Identify which cell holds the provided text, then report its (X, Y) central coordinate. 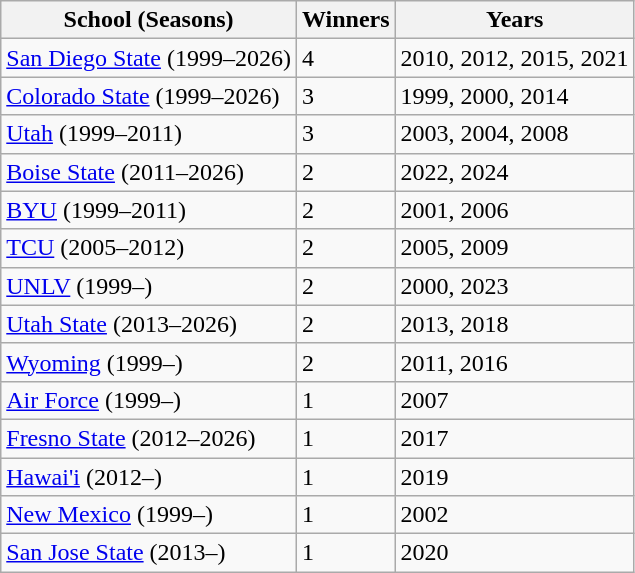
2011, 2016 (514, 362)
2005, 2009 (514, 248)
Hawai'i (2012–) (149, 477)
Wyoming (1999–) (149, 362)
2013, 2018 (514, 324)
UNLV (1999–) (149, 286)
New Mexico (1999–) (149, 515)
Years (514, 20)
Colorado State (1999–2026) (149, 96)
4 (346, 58)
Boise State (2011–2026) (149, 172)
2022, 2024 (514, 172)
BYU (1999–2011) (149, 210)
TCU (2005–2012) (149, 248)
2001, 2006 (514, 210)
2002 (514, 515)
2000, 2023 (514, 286)
2020 (514, 553)
School (Seasons) (149, 20)
Utah (1999–2011) (149, 134)
Winners (346, 20)
Air Force (1999–) (149, 400)
San Jose State (2013–) (149, 553)
Fresno State (2012–2026) (149, 438)
2003, 2004, 2008 (514, 134)
2007 (514, 400)
2010, 2012, 2015, 2021 (514, 58)
2019 (514, 477)
1999, 2000, 2014 (514, 96)
Utah State (2013–2026) (149, 324)
San Diego State (1999–2026) (149, 58)
2017 (514, 438)
